Provide the (x, y) coordinate of the cell's center where the given text is located.  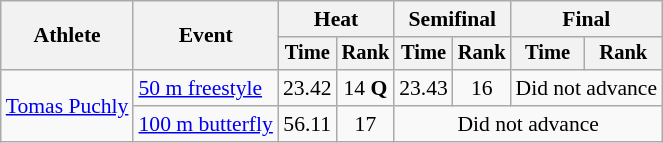
17 (366, 124)
50 m freestyle (205, 88)
Athlete (68, 36)
Semifinal (452, 19)
Heat (336, 19)
Event (205, 36)
16 (482, 88)
56.11 (308, 124)
14 Q (366, 88)
100 m butterfly (205, 124)
Final (586, 19)
Tomas Puchly (68, 106)
23.43 (424, 88)
23.42 (308, 88)
